Pinpoint the cell where the given text exists, returning its (x, y) midpoint coordinate. 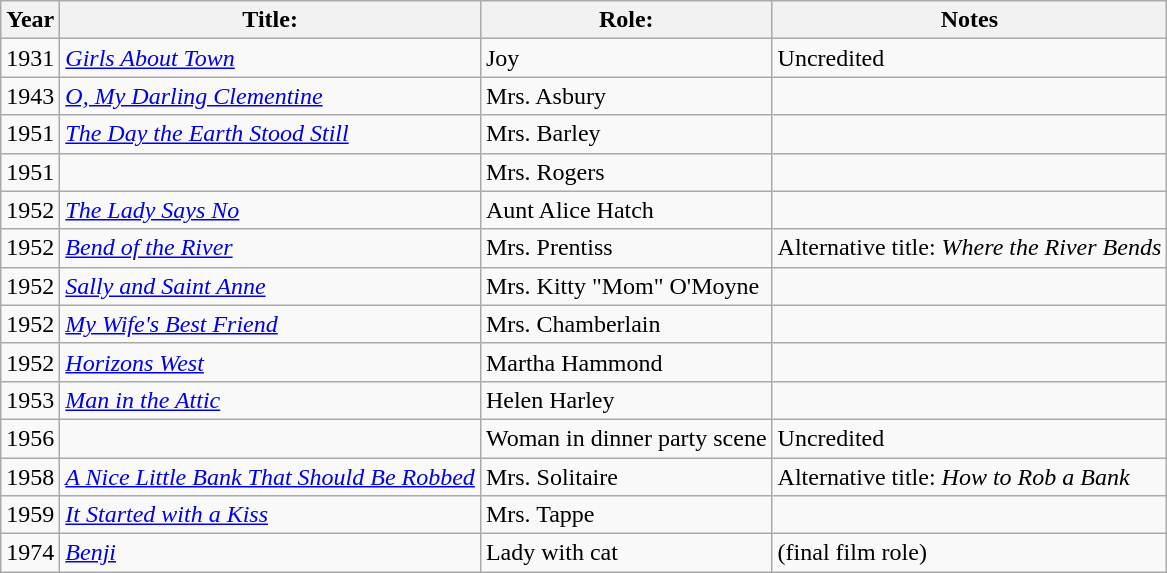
Mrs. Tappe (626, 515)
(final film role) (970, 553)
1959 (30, 515)
1931 (30, 58)
Sally and Saint Anne (270, 286)
Mrs. Barley (626, 134)
My Wife's Best Friend (270, 324)
1974 (30, 553)
Mrs. Asbury (626, 96)
Aunt Alice Hatch (626, 210)
1953 (30, 400)
Mrs. Prentiss (626, 248)
Bend of the River (270, 248)
Horizons West (270, 362)
The Lady Says No (270, 210)
Helen Harley (626, 400)
It Started with a Kiss (270, 515)
Man in the Attic (270, 400)
1958 (30, 477)
Martha Hammond (626, 362)
Girls About Town (270, 58)
1956 (30, 438)
Benji (270, 553)
Alternative title: Where the River Bends (970, 248)
Alternative title: How to Rob a Bank (970, 477)
Year (30, 20)
O, My Darling Clementine (270, 96)
Role: (626, 20)
Lady with cat (626, 553)
Joy (626, 58)
Woman in dinner party scene (626, 438)
Mrs. Kitty "Mom" O'Moyne (626, 286)
A Nice Little Bank That Should Be Robbed (270, 477)
Mrs. Solitaire (626, 477)
1943 (30, 96)
Mrs. Chamberlain (626, 324)
Notes (970, 20)
Mrs. Rogers (626, 172)
Title: (270, 20)
The Day the Earth Stood Still (270, 134)
